Locate the cell with the specified text and output its [X, Y] center coordinate. 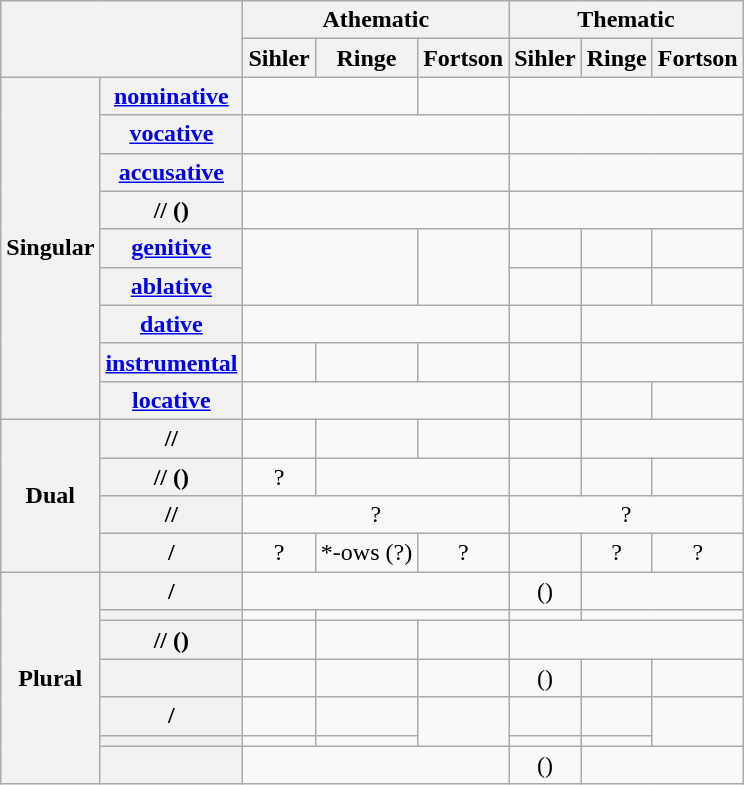
dative [172, 324]
genitive [172, 248]
nominative [172, 96]
Thematic [626, 20]
instrumental [172, 362]
*-ows (?) [366, 553]
vocative [172, 134]
accusative [172, 172]
Dual [50, 495]
Athematic [376, 20]
Plural [50, 678]
locative [172, 400]
Singular [50, 248]
ablative [172, 286]
